Capture the cell that displays the provided text and extract its [x, y] central coordinate. 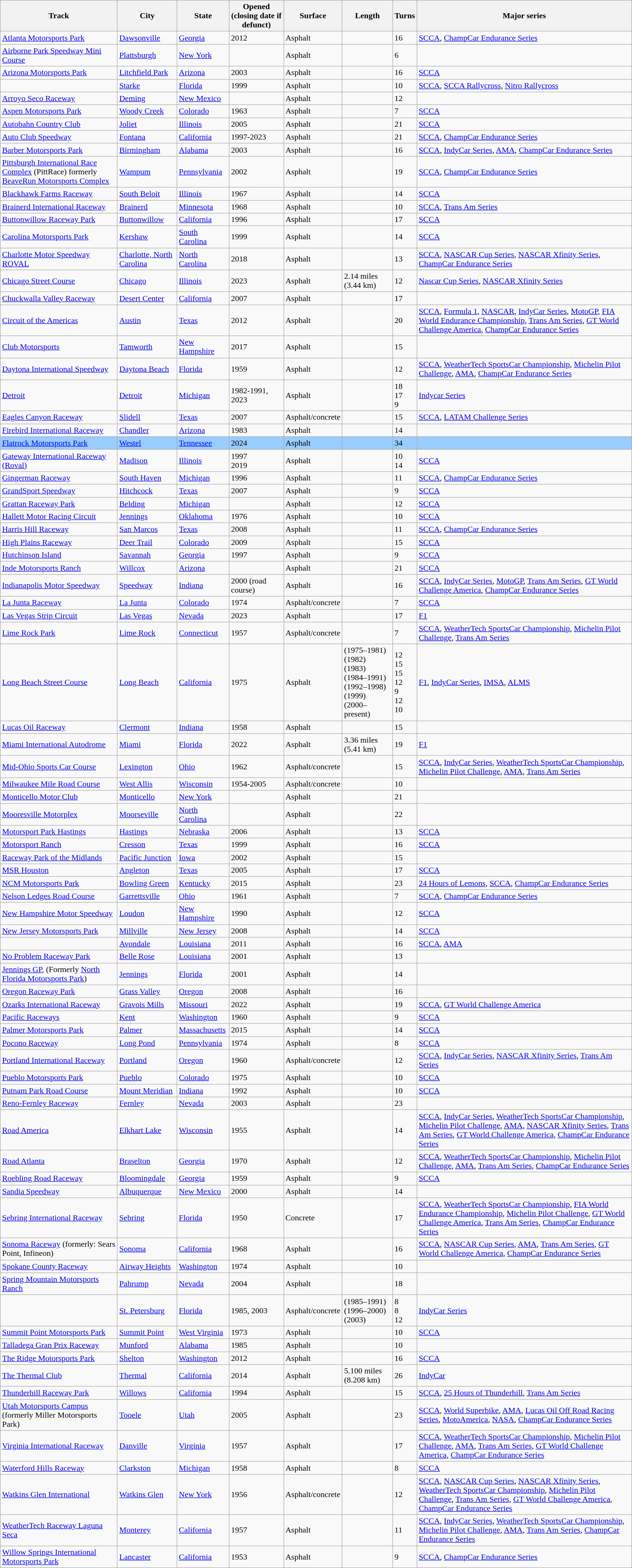
Munford [147, 1345]
1985 [257, 1345]
Cresson [147, 845]
City [147, 16]
1992 [257, 1091]
Mount Meridian [147, 1091]
Nelson Ledges Road Course [59, 896]
Dawsonville [147, 38]
1990 [257, 914]
Daytona International Speedway [59, 369]
Connecticut [203, 633]
1961 [257, 896]
Hutchinson Island [59, 555]
2000 (road course) [257, 585]
Ozarks International Raceway [59, 1004]
Wampum [147, 172]
5.100 miles (8.208 km) [367, 1376]
6 [405, 55]
18 17 9 [405, 395]
2017 [257, 347]
Loudon [147, 914]
The Ridge Motorsports Park [59, 1358]
Charlotte, North Carolina [147, 259]
Aspen Motorsports Park [59, 111]
Arroyo Seco Raceway [59, 98]
Sandia Speedway [59, 1191]
Elkhart Lake [147, 1130]
Lexington [147, 766]
1997 [257, 555]
2004 [257, 1284]
Oregon Raceway Park [59, 991]
Road Atlanta [59, 1161]
Barber Motorsports Park [59, 150]
Indycar Series [525, 395]
Major series [525, 16]
Bloomingdale [147, 1178]
Opened (closing date if defunct) [257, 16]
Portland [147, 1060]
Airway Heights [147, 1266]
Auto Club Speedway [59, 137]
Reno-Fernley Raceway [59, 1103]
1963 [257, 111]
Joliet [147, 124]
Spokane County Raceway [59, 1266]
Speedway [147, 585]
La Junta Raceway [59, 603]
20 [405, 320]
SCCA, IndyCar Series, WeatherTech SportsCar Championship, Michelin Pilot Challenge, AMA, Trans Am Series [525, 766]
SCCA, IndyCar Series, NASCAR Xfinity Series, Trans Am Series [525, 1060]
Pacific Raceways [59, 1017]
SCCA, WeatherTech SportsCar Championship, Michelin Pilot Challenge, Trans Am Series [525, 633]
Watkins Glen [147, 1495]
Hallett Motor Racing Circuit [59, 517]
Sonoma [147, 1249]
2000 [257, 1191]
Woody Creek [147, 111]
Long Pond [147, 1043]
3.36 miles(5.41 km) [367, 745]
Willcox [147, 568]
Milwaukee Mile Road Course [59, 784]
SCCA, 25 Hours of Thunderhill, Trans Am Series [525, 1393]
26 [405, 1376]
Buttonwillow [147, 220]
Willows [147, 1393]
Circuit of the Americas [59, 320]
1967 [257, 194]
Palmer Motorsports Park [59, 1030]
WeatherTech Raceway Laguna Seca [59, 1530]
1985, 2003 [257, 1310]
MSR Houston [59, 870]
Brainerd [147, 206]
Chicago [147, 281]
Las Vegas Strip Circuit [59, 616]
IndyCar [525, 1376]
SCCA, IndyCar Series, AMA, ChampCar Endurance Series [525, 150]
1953 [257, 1557]
SCCA, IndyCar Series, MotoGP, Trans Am Series, GT World Challenge America, ChampCar Endurance Series [525, 585]
Tamworth [147, 347]
Airborne Park Speedway Mini Course [59, 55]
Charlotte Motor Speedway ROVAL [59, 259]
Carolina Motorsports Park [59, 237]
1215151291210 [405, 682]
SCCA, WeatherTech SportsCar Championship, Michelin Pilot Challenge, AMA, Trans Am Series, ChampCar Endurance Series [525, 1161]
NCM Motorsports Park [59, 883]
South Haven [147, 478]
Mid-Ohio Sports Car Course [59, 766]
1956 [257, 1495]
West Virginia [203, 1332]
Pueblo Motorsports Park [59, 1078]
Firebird International Raceway [59, 430]
Miami International Autodrome [59, 745]
Fernley [147, 1103]
Millville [147, 931]
2009 [257, 542]
1955 [257, 1130]
Virginia International Raceway [59, 1446]
Litchfield Park [147, 73]
Sebring International Raceway [59, 1218]
2011 [257, 944]
Grattan Raceway Park [59, 504]
1973 [257, 1332]
Plattsburgh [147, 55]
Massachusetts [203, 1030]
Albuquerque [147, 1191]
Missouri [203, 1004]
Pocono Raceway [59, 1043]
Savannah [147, 555]
Monticello [147, 797]
1014 [405, 460]
Belle Rose [147, 956]
Belding [147, 504]
Chandler [147, 430]
Motorsport Park Hastings [59, 832]
Deming [147, 98]
Long Beach Street Course [59, 682]
Atlanta Motorsports Park [59, 38]
2.14 miles(3.44 km) [367, 281]
Spring Mountain Motorsports Ranch [59, 1284]
Pahrump [147, 1284]
Virginia [203, 1446]
Thunderhill Raceway Park [59, 1393]
Utah [203, 1415]
Avondale [147, 944]
Miami [147, 745]
Clarkston [147, 1468]
(1985–1991) (1996–2000) (2003) [367, 1310]
SCCA, Trans Am Series [525, 206]
Oklahoma [203, 517]
Long Beach [147, 682]
1982-1991, 2023 [257, 395]
Pacific Junction [147, 857]
Brainerd International Raceway [59, 206]
Nascar Cup Series, NASCAR Xfinity Series [525, 281]
St. Petersburg [147, 1310]
34 [405, 443]
Sebring [147, 1218]
1976 [257, 517]
New Jersey Motorsports Park [59, 931]
Hitchcock [147, 491]
SCCA, IndyCar Series, WeatherTech SportsCar Championship, Michelin Pilot Challenge, AMA, Trans Am Series, ChampCar Endurance Series [525, 1530]
Grass Valley [147, 991]
Monterey [147, 1530]
Moorseville [147, 814]
Summit Point Motorsports Park [59, 1332]
Tennessee [203, 443]
24 Hours of Lemons, SCCA, ChampCar Endurance Series [525, 883]
18 [405, 1284]
Monticello Motor Club [59, 797]
Waterford Hills Raceway [59, 1468]
SCCA, World Superbike, AMA, Lucas Oil Off Road Racing Series, MotoAmerica, NASA, ChampCar Endurance Series [525, 1415]
Lancaster [147, 1557]
Desert Center [147, 298]
Pueblo [147, 1078]
22 [405, 814]
2014 [257, 1376]
Gravois Mills [147, 1004]
SCCA, SCCA Rallycross, Nitro Rallycross [525, 85]
The Thermal Club [59, 1376]
South Carolina [203, 237]
SCCA, NASCAR Cup Series, NASCAR Xfinity Series, ChampCar Endurance Series [525, 259]
Turns [405, 16]
Harris Hill Raceway [59, 529]
Summit Point [147, 1332]
State [203, 16]
Motorsport Ranch [59, 845]
Austin [147, 320]
La Junta [147, 603]
West Allis [147, 784]
New Hampshire Motor Speedway [59, 914]
Autobahn Country Club [59, 124]
2006 [257, 832]
2018 [257, 259]
Flatrock Motorsports Park [59, 443]
Putnam Park Road Course [59, 1091]
Shelton [147, 1358]
Chuckwalla Valley Raceway [59, 298]
Length [367, 16]
Road America [59, 1130]
19972019 [257, 460]
(1975–1981) (1982) (1983) (1984–1991) (1992–1998) (1999) (2000–present) [367, 682]
1950 [257, 1218]
Jennings GP, (Formerly North Florida Motorsports Park) [59, 974]
Pittsburgh International Race Complex (PittRace) formerly BeaveRun Motorsports Complex [59, 172]
Palmer [147, 1030]
Inde Motorsports Ranch [59, 568]
Daytona Beach [147, 369]
San Marcos [147, 529]
Garrettsville [147, 896]
Lime Rock Park [59, 633]
No Problem Raceway Park [59, 956]
South Beloit [147, 194]
SCCA, WeatherTech SportsCar Championship, Michelin Pilot Challenge, AMA, Trans Am Series, GT World Challenge America, ChampCar Endurance Series [525, 1446]
Chicago Street Course [59, 281]
SCCA, NASCAR Cup Series, AMA, Trans Am Series, GT World Challenge America, ChampCar Endurance Series [525, 1249]
Deer Trail [147, 542]
1997-2023 [257, 137]
SCCA, WeatherTech SportsCar Championship, Michelin Pilot Challenge, AMA, ChampCar Endurance Series [525, 369]
SCCA, GT World Challenge America [525, 1004]
Blackhawk Farms Raceway [59, 194]
Roebling Road Raceway [59, 1178]
Gateway International Raceway (Roval) [59, 460]
Kershaw [147, 237]
Minnesota [203, 206]
Lime Rock [147, 633]
SCCA, AMA [525, 944]
Raceway Park of the Midlands [59, 857]
Birmingham [147, 150]
Clermont [147, 727]
Gingerman Raceway [59, 478]
Braselton [147, 1161]
High Plains Raceway [59, 542]
Eagles Canyon Raceway [59, 417]
Club Motorsports [59, 347]
Starke [147, 85]
Las Vegas [147, 616]
1970 [257, 1161]
Track [59, 16]
Danville [147, 1446]
Buttonwillow Raceway Park [59, 220]
Iowa [203, 857]
1994 [257, 1393]
Madison [147, 460]
1962 [257, 766]
Fontana [147, 137]
Kent [147, 1017]
IndyCar Series [525, 1310]
Lucas Oil Raceway [59, 727]
GrandSport Speedway [59, 491]
Tooele [147, 1415]
Arizona Motorsports Park [59, 73]
Indianapolis Motor Speedway [59, 585]
Slidell [147, 417]
Watkins Glen International [59, 1495]
Angleton [147, 870]
SCCA, LATAM Challenge Series [525, 417]
Surface [313, 16]
Kentucky [203, 883]
F1, IndyCar Series, IMSA, ALMS [525, 682]
Thermal [147, 1376]
Talladega Gran Prix Raceway [59, 1345]
Westel [147, 443]
1954-2005 [257, 784]
Concrete [313, 1218]
Mooresville Motorplex [59, 814]
8812 [405, 1310]
New Jersey [203, 931]
Hastings [147, 832]
2024 [257, 443]
Bowling Green [147, 883]
Sonoma Raceway (formerly: Sears Point, Infineon) [59, 1249]
Portland International Raceway [59, 1060]
1983 [257, 430]
Willow Springs International Motorsports Park [59, 1557]
Nebraska [203, 832]
Utah Motorsports Campus (formerly Miller Motorsports Park) [59, 1415]
